Identify which cell holds the provided text, then report its (X, Y) central coordinate. 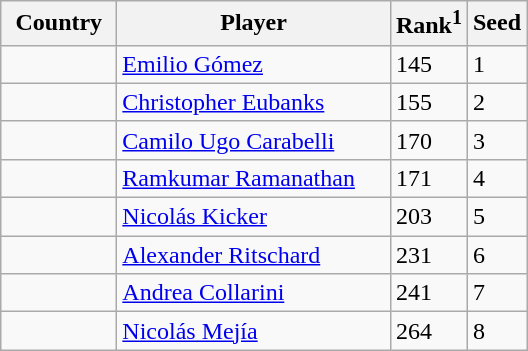
5 (496, 217)
Christopher Eubanks (254, 102)
155 (428, 102)
171 (428, 178)
7 (496, 293)
4 (496, 178)
203 (428, 217)
145 (428, 64)
Nicolás Kicker (254, 217)
Ramkumar Ramanathan (254, 178)
264 (428, 331)
Camilo Ugo Carabelli (254, 140)
Country (59, 24)
Rank1 (428, 24)
1 (496, 64)
241 (428, 293)
Nicolás Mejía (254, 331)
6 (496, 255)
Andrea Collarini (254, 293)
2 (496, 102)
Alexander Ritschard (254, 255)
8 (496, 331)
3 (496, 140)
231 (428, 255)
Player (254, 24)
Emilio Gómez (254, 64)
Seed (496, 24)
170 (428, 140)
